For the text-containing cell, return its midpoint in [X, Y] coordinate format. 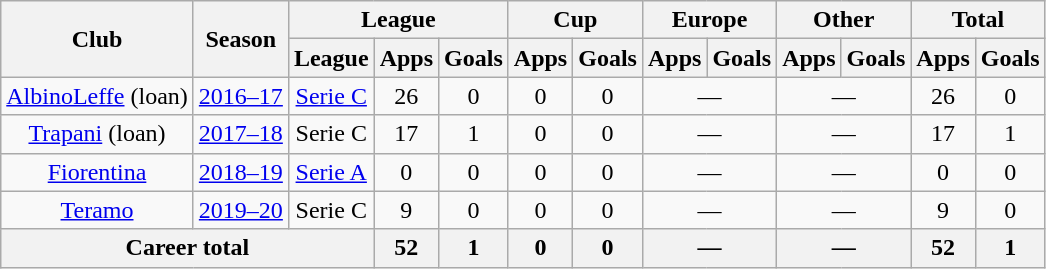
Europe [709, 20]
AlbinoLeffe (loan) [98, 96]
Season [240, 39]
Serie A [331, 172]
Other [844, 20]
2017–18 [240, 134]
2019–20 [240, 210]
2016–17 [240, 96]
Fiorentina [98, 172]
Club [98, 39]
Cup [575, 20]
Career total [188, 248]
Trapani (loan) [98, 134]
Total [978, 20]
Teramo [98, 210]
2018–19 [240, 172]
